Return the [x, y] coordinate for the center point of the cell that contains the specified text.  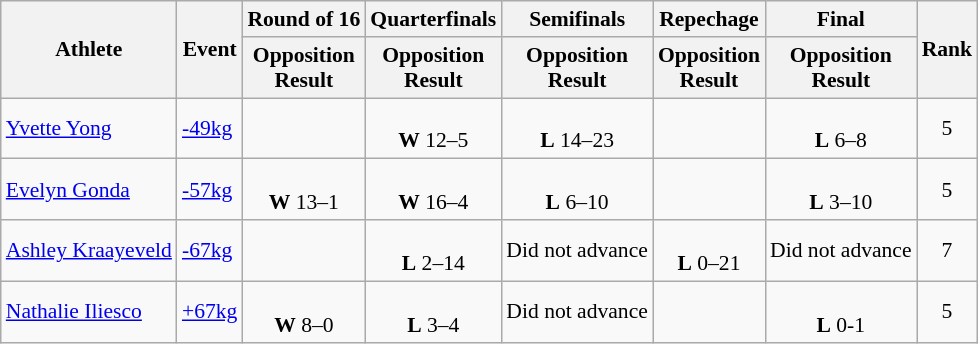
+67kg [210, 312]
Ashley Kraayeveld [89, 250]
Athlete [89, 50]
Yvette Yong [89, 128]
L 3–4 [433, 312]
7 [948, 250]
L 3–10 [841, 190]
L 14–23 [577, 128]
Semifinals [577, 19]
Rank [948, 50]
L 2–14 [433, 250]
L 0-1 [841, 312]
W 8–0 [304, 312]
W 13–1 [304, 190]
-57kg [210, 190]
-49kg [210, 128]
Nathalie Iliesco [89, 312]
L 6–10 [577, 190]
W 12–5 [433, 128]
Event [210, 50]
Quarterfinals [433, 19]
Repechage [709, 19]
Round of 16 [304, 19]
W 16–4 [433, 190]
Final [841, 19]
-67kg [210, 250]
L 6–8 [841, 128]
Evelyn Gonda [89, 190]
L 0–21 [709, 250]
